Detect which cell encompasses the target text, then output its [x, y] center coordinate. 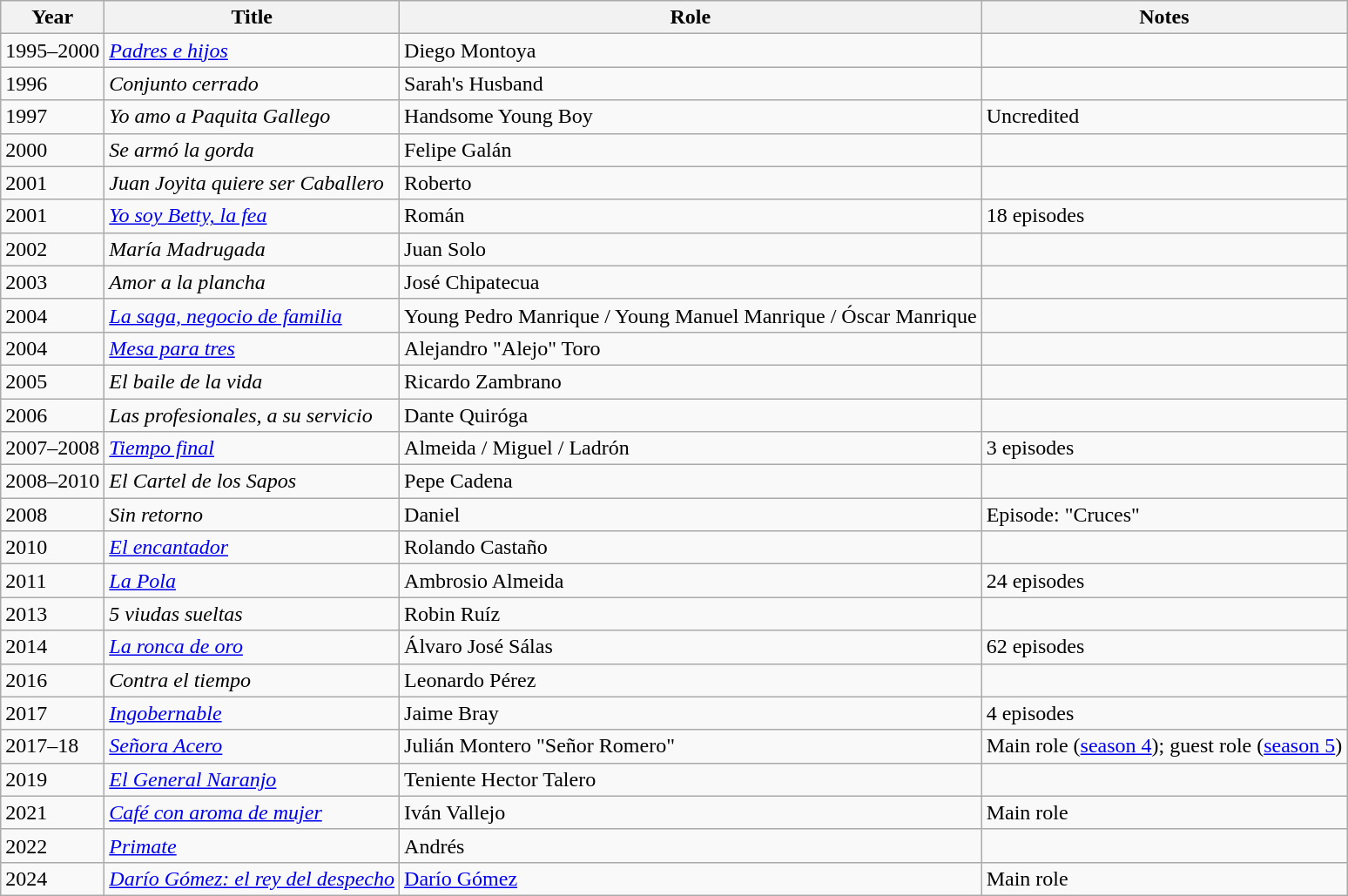
La ronca de oro [253, 647]
2007–2008 [52, 448]
Conjunto cerrado [253, 84]
Andrés [691, 845]
Julián Montero "Señor Romero" [691, 746]
24 episodes [1164, 581]
2000 [52, 150]
Señora Acero [253, 746]
Tiempo final [253, 448]
Juan Joyita quiere ser Caballero [253, 183]
2016 [52, 680]
Role [691, 17]
El encantador [253, 548]
2005 [52, 381]
2022 [52, 845]
Roberto [691, 183]
2021 [52, 812]
2008 [52, 515]
Sarah's Husband [691, 84]
Mesa para tres [253, 348]
Ingobernable [253, 713]
Alejandro "Alejo" Toro [691, 348]
Álvaro José Sálas [691, 647]
La Pola [253, 581]
María Madrugada [253, 249]
2017 [52, 713]
Ricardo Zambrano [691, 381]
Café con aroma de mujer [253, 812]
2014 [52, 647]
Year [52, 17]
Notes [1164, 17]
Episode: "Cruces" [1164, 515]
2019 [52, 779]
2008–2010 [52, 482]
3 episodes [1164, 448]
62 episodes [1164, 647]
Se armó la gorda [253, 150]
2011 [52, 581]
Jaime Bray [691, 713]
Main role (season 4); guest role (season 5) [1164, 746]
Yo amo a Paquita Gallego [253, 117]
1996 [52, 84]
Handsome Young Boy [691, 117]
Pepe Cadena [691, 482]
Robin Ruíz [691, 614]
El baile de la vida [253, 381]
Leonardo Pérez [691, 680]
4 episodes [1164, 713]
José Chipatecua [691, 282]
Diego Montoya [691, 51]
Almeida / Miguel / Ladrón [691, 448]
Ambrosio Almeida [691, 581]
Young Pedro Manrique / Young Manuel Manrique / Óscar Manrique [691, 315]
Yo soy Betty, la fea [253, 216]
El General Naranjo [253, 779]
Felipe Galán [691, 150]
2024 [52, 879]
Daniel [691, 515]
2003 [52, 282]
Uncredited [1164, 117]
La saga, negocio de familia [253, 315]
1995–2000 [52, 51]
Iván Vallejo [691, 812]
Rolando Castaño [691, 548]
El Cartel de los Sapos [253, 482]
Juan Solo [691, 249]
Contra el tiempo [253, 680]
2002 [52, 249]
Teniente Hector Talero [691, 779]
2010 [52, 548]
Darío Gómez: el rey del despecho [253, 879]
Primate [253, 845]
Title [253, 17]
Amor a la plancha [253, 282]
2013 [52, 614]
18 episodes [1164, 216]
2006 [52, 415]
Dante Quiróga [691, 415]
Darío Gómez [691, 879]
Padres e hijos [253, 51]
Román [691, 216]
5 viudas sueltas [253, 614]
1997 [52, 117]
2017–18 [52, 746]
Sin retorno [253, 515]
Las profesionales, a su servicio [253, 415]
